Return [X, Y] of the center of cell containing provided text 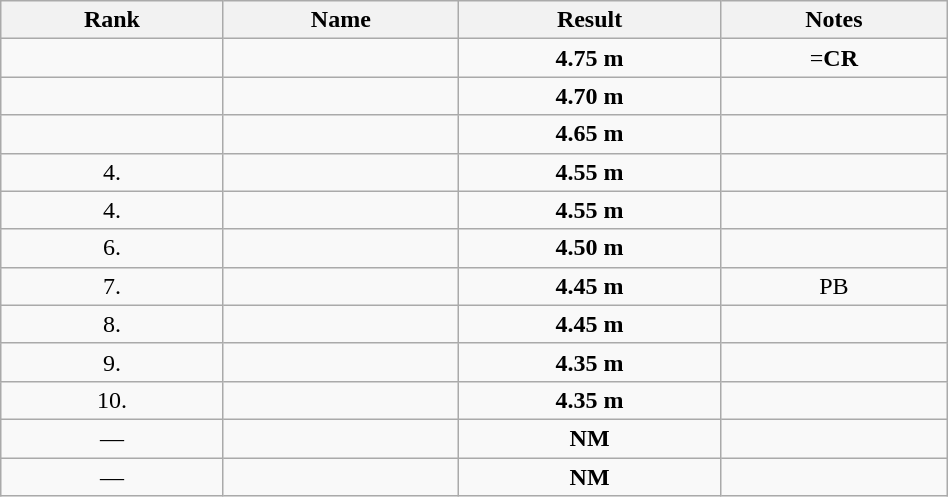
4.70 m [590, 96]
Notes [834, 20]
PB [834, 286]
7. [112, 286]
9. [112, 362]
4.65 m [590, 134]
6. [112, 248]
Result [590, 20]
Name [340, 20]
10. [112, 400]
=CR [834, 58]
8. [112, 324]
4.75 m [590, 58]
Rank [112, 20]
4.50 m [590, 248]
